Find where the given text appears and provide that cell's center as (X, Y) coordinate. 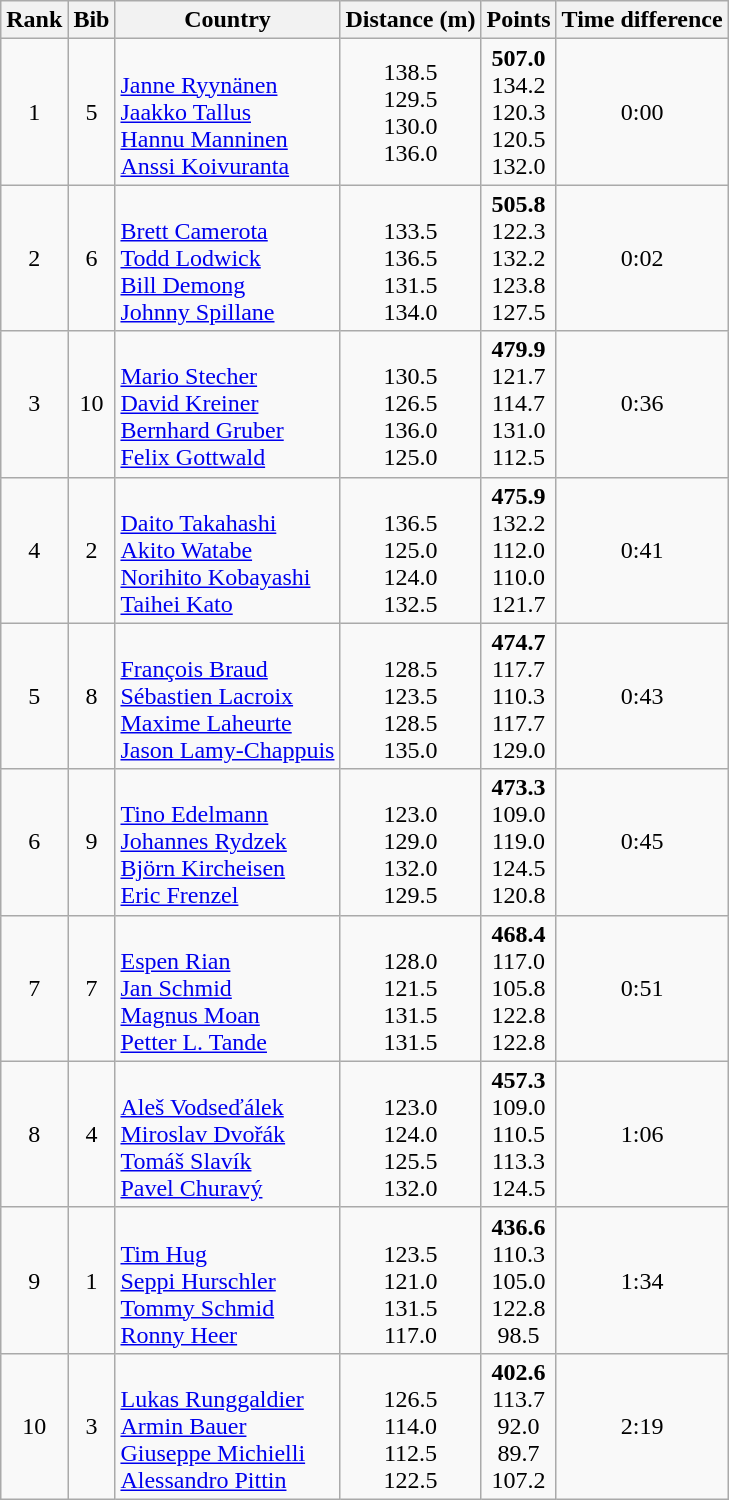
Brett CamerotaTodd LodwickBill DemongJohnny Spillane (228, 258)
François BraudSébastien LacroixMaxime LaheurteJason Lamy-Chappuis (228, 696)
138.5 129.5130.0136.0 (410, 112)
123.0124.0125.5132.0 (410, 1134)
473.3 109.0119.0124.5 120.8 (518, 842)
0:43 (642, 696)
130.5126.5136.0125.0 (410, 404)
468.4 117.0 105.8 122.8 122.8 (518, 988)
Rank (34, 20)
128.0121.5131.5131.5 (410, 988)
436.6 110.3 105.0 122.8 98.5 (518, 1280)
0:02 (642, 258)
Daito TakahashiAkito WatabeNorihito KobayashiTaihei Kato (228, 550)
123.0 129.0 132.0129.5 (410, 842)
1:34 (642, 1280)
1:06 (642, 1134)
Tino EdelmannJohannes RydzekBjörn KircheisenEric Frenzel (228, 842)
0:41 (642, 550)
123.5121.0131.5117.0 (410, 1280)
136.5 125.0 124.0132.5 (410, 550)
402.6 113.7 92.0 89.7 107.2 (518, 1426)
Country (228, 20)
0:00 (642, 112)
Bib (92, 20)
Espen RianJan SchmidMagnus MoanPetter L. Tande (228, 988)
Janne RyynänenJaakko TallusHannu ManninenAnssi Koivuranta (228, 112)
475.9 132.2 112.0 110.0121.7 (518, 550)
0:45 (642, 842)
Distance (m) (410, 20)
505.8 122.3 132.2 123.8 127.5 (518, 258)
2:19 (642, 1426)
474.7 117.7 110.3117.7 129.0 (518, 696)
507.0134.2 120.3 120.5 132.0 (518, 112)
457.3 109.0 110.5 113.3 124.5 (518, 1134)
Mario StecherDavid KreinerBernhard GruberFelix Gottwald (228, 404)
Time difference (642, 20)
Aleš VodseďálekMiroslav DvořákTomáš SlavíkPavel Churavý (228, 1134)
479.9121.7 114.7131.0 112.5 (518, 404)
Tim HugSeppi HurschlerTommy SchmidRonny Heer (228, 1280)
0:51 (642, 988)
0:36 (642, 404)
133.5136.5 131.5134.0 (410, 258)
128.5 123.5128.5 135.0 (410, 696)
126.5 114.0112.5122.5 (410, 1426)
Points (518, 20)
Lukas RunggaldierArmin BauerGiuseppe MichielliAlessandro Pittin (228, 1426)
